Identify which cell holds the provided text, then report its (x, y) central coordinate. 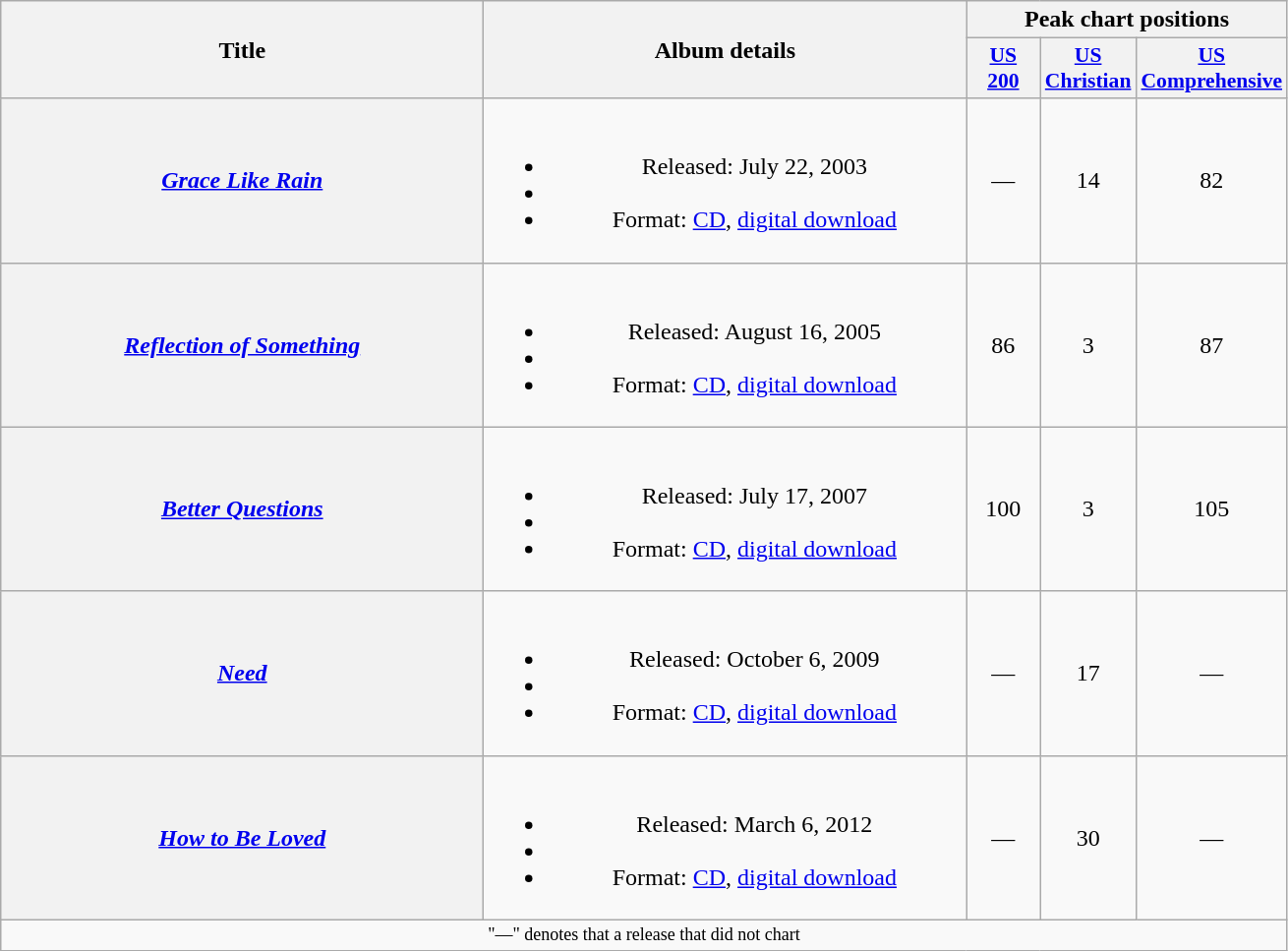
105 (1211, 509)
Released: July 22, 2003Format: CD, digital download (726, 181)
17 (1088, 673)
Released: March 6, 2012Format: CD, digital download (726, 838)
82 (1211, 181)
30 (1088, 838)
USComprehensive (1211, 69)
86 (1003, 344)
USChristian (1088, 69)
US200 (1003, 69)
Need (242, 673)
14 (1088, 181)
"—" denotes that a release that did not chart (644, 934)
Peak chart positions (1127, 20)
Title (242, 49)
Album details (726, 49)
87 (1211, 344)
100 (1003, 509)
Released: July 17, 2007Format: CD, digital download (726, 509)
Released: August 16, 2005Format: CD, digital download (726, 344)
Released: October 6, 2009Format: CD, digital download (726, 673)
Reflection of Something (242, 344)
How to Be Loved (242, 838)
Grace Like Rain (242, 181)
Better Questions (242, 509)
